Locate the cell with the specified text and output its [X, Y] center coordinate. 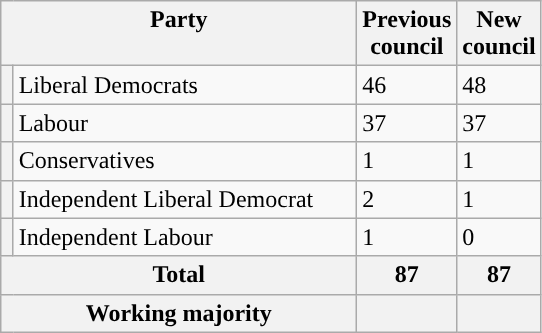
46 [407, 85]
2 [407, 199]
Working majority [179, 313]
0 [499, 237]
Total [179, 275]
Independent Liberal Democrat [185, 199]
New council [499, 34]
Liberal Democrats [185, 85]
Previous council [407, 34]
48 [499, 85]
Party [179, 34]
Conservatives [185, 161]
Labour [185, 123]
Independent Labour [185, 237]
